Return [X, Y] of the center of cell containing provided text 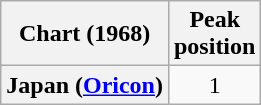
Japan (Oricon) [85, 85]
Peakposition [214, 34]
Chart (1968) [85, 34]
1 [214, 85]
